Search for the cell housing the specified text and yield its (x, y) center coordinate. 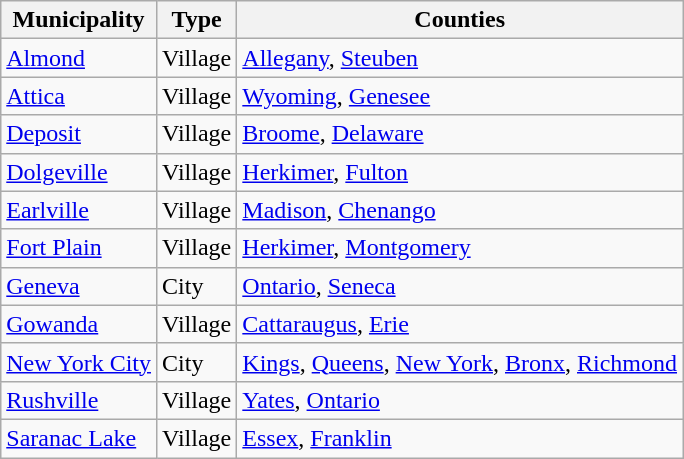
Herkimer, Fulton (460, 172)
Wyoming, Genesee (460, 96)
New York City (79, 362)
Ontario, Seneca (460, 286)
Saranac Lake (79, 438)
Essex, Franklin (460, 438)
Rushville (79, 400)
Allegany, Steuben (460, 58)
Madison, Chenango (460, 210)
Municipality (79, 20)
Deposit (79, 134)
Broome, Delaware (460, 134)
Geneva (79, 286)
Cattaraugus, Erie (460, 324)
Yates, Ontario (460, 400)
Gowanda (79, 324)
Kings, Queens, New York, Bronx, Richmond (460, 362)
Herkimer, Montgomery (460, 248)
Counties (460, 20)
Type (197, 20)
Fort Plain (79, 248)
Dolgeville (79, 172)
Attica (79, 96)
Earlville (79, 210)
Almond (79, 58)
